Pinpoint the cell where the given text exists, returning its [x, y] midpoint coordinate. 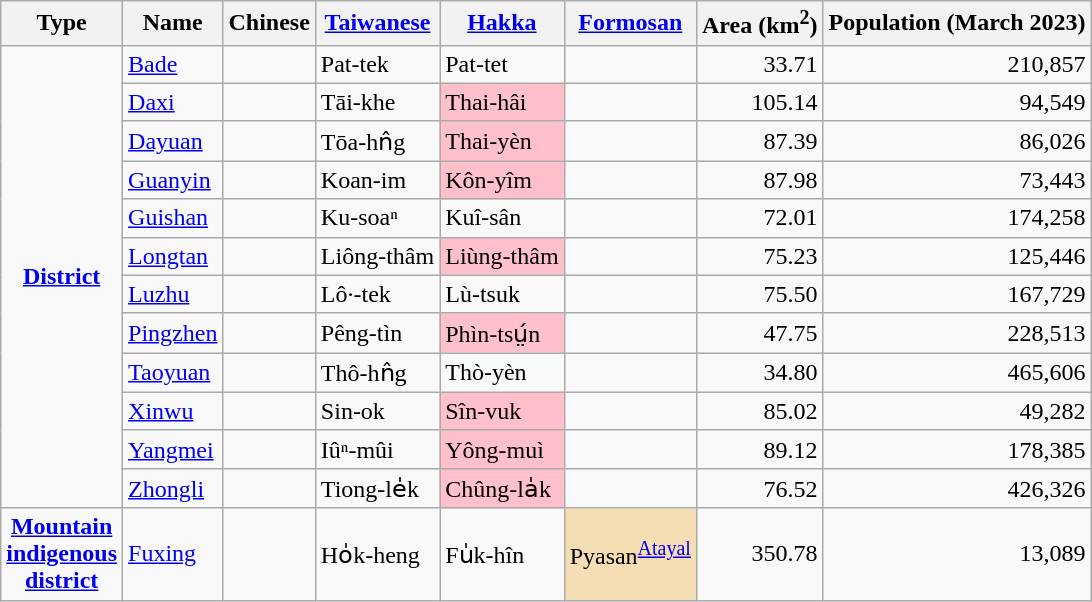
86,026 [957, 141]
87.39 [760, 141]
33.71 [760, 64]
94,549 [957, 102]
Liùng-thâm [502, 256]
Lô·-tek [377, 294]
Ku-soaⁿ [377, 218]
PyasanAtayal [630, 554]
Guanyin [173, 180]
Pêng-tìn [377, 333]
Hakka [502, 24]
Dayuan [173, 141]
Taiwanese [377, 24]
Longtan [173, 256]
Type [62, 24]
Pingzhen [173, 333]
174,258 [957, 218]
Tiong-le̍k [377, 488]
89.12 [760, 449]
Xinwu [173, 411]
178,385 [957, 449]
85.02 [760, 411]
87.98 [760, 180]
Koan-im [377, 180]
49,282 [957, 411]
105.14 [760, 102]
465,606 [957, 373]
Pat-tet [502, 64]
Chinese [269, 24]
Tāi-khe [377, 102]
Ho̍k-heng [377, 554]
Lù-tsuk [502, 294]
Taoyuan [173, 373]
47.75 [760, 333]
Fu̍k-hîn [502, 554]
Yông-muì [502, 449]
Thô-hn̂g [377, 373]
Pat-tek [377, 64]
Mountainindigenousdistrict [62, 554]
Sîn-vuk [502, 411]
Thò-yèn [502, 373]
Luzhu [173, 294]
75.23 [760, 256]
Population (March 2023) [957, 24]
Guishan [173, 218]
Zhongli [173, 488]
Tōa-hn̂g [377, 141]
Formosan [630, 24]
Chûng-la̍k [502, 488]
73,443 [957, 180]
350.78 [760, 554]
Thai-hâi [502, 102]
34.80 [760, 373]
Yangmei [173, 449]
Thai-yèn [502, 141]
Daxi [173, 102]
228,513 [957, 333]
426,326 [957, 488]
Phìn-tsṳ́n [502, 333]
Name [173, 24]
76.52 [760, 488]
75.50 [760, 294]
Iûⁿ-mûi [377, 449]
Kôn-yîm [502, 180]
District [62, 276]
167,729 [957, 294]
Area (km2) [760, 24]
Fuxing [173, 554]
Bade [173, 64]
13,089 [957, 554]
125,446 [957, 256]
210,857 [957, 64]
Kuî-sân [502, 218]
Liông-thâm [377, 256]
72.01 [760, 218]
Sin-ok [377, 411]
